Return the (X, Y) coordinate for the center point of the cell that contains the specified text.  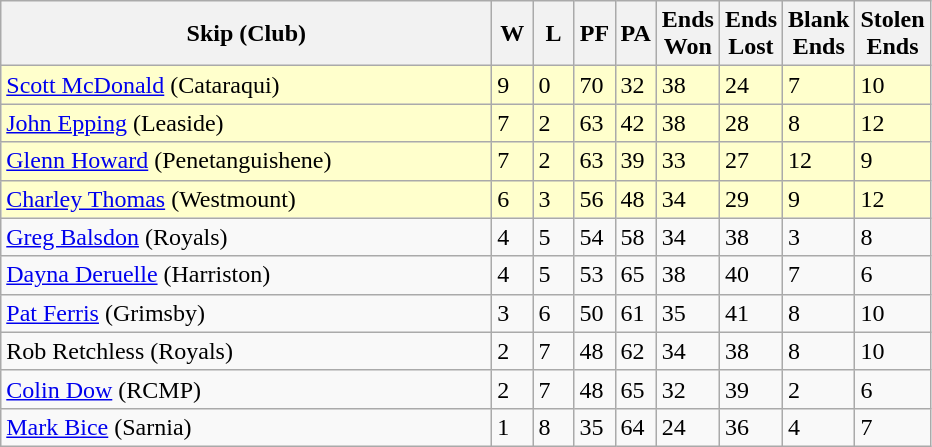
Greg Balsdon (Royals) (246, 237)
58 (636, 237)
Mark Bice (Sarnia) (246, 427)
41 (750, 313)
50 (594, 313)
29 (750, 199)
70 (594, 85)
W (512, 34)
John Epping (Leaside) (246, 123)
Colin Dow (RCMP) (246, 389)
L (554, 34)
0 (554, 85)
Charley Thomas (Westmount) (246, 199)
62 (636, 351)
Dayna Deruelle (Harriston) (246, 275)
Ends Lost (750, 34)
Blank Ends (819, 34)
40 (750, 275)
64 (636, 427)
Skip (Club) (246, 34)
Ends Won (688, 34)
Scott McDonald (Cataraqui) (246, 85)
42 (636, 123)
33 (688, 161)
53 (594, 275)
61 (636, 313)
Pat Ferris (Grimsby) (246, 313)
1 (512, 427)
PA (636, 34)
Stolen Ends (892, 34)
Rob Retchless (Royals) (246, 351)
56 (594, 199)
28 (750, 123)
54 (594, 237)
36 (750, 427)
Glenn Howard (Penetanguishene) (246, 161)
PF (594, 34)
27 (750, 161)
